Capture the cell that displays the provided text and extract its [X, Y] central coordinate. 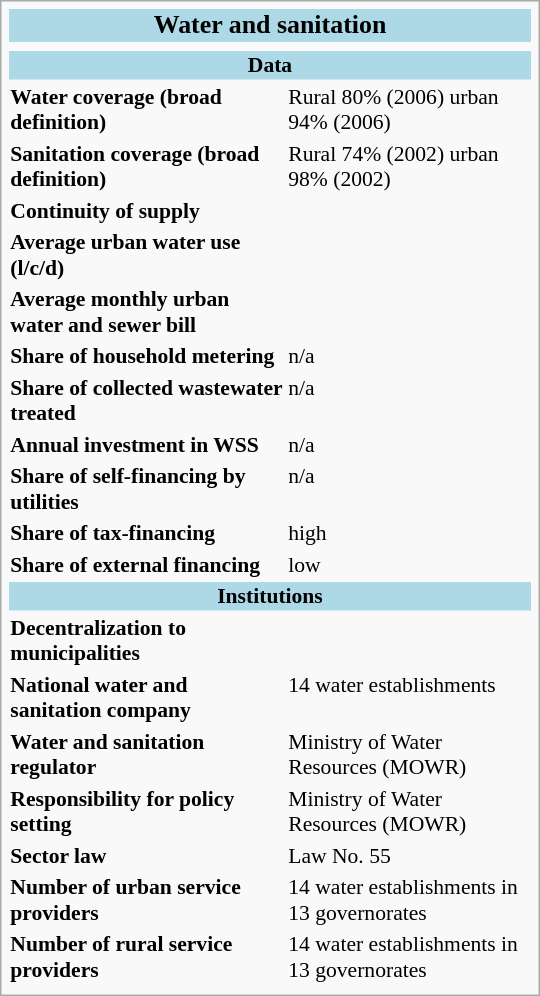
low [409, 564]
14 water establishments [409, 697]
Annual investment in WSS [146, 444]
National water and sanitation company [146, 697]
Average urban water use (l/c/d) [146, 255]
Share of household metering [146, 356]
Responsibility for policy setting [146, 811]
Sanitation coverage (broad definition) [146, 166]
Continuity of supply [146, 210]
Water and sanitation regulator [146, 754]
Water coverage (broad definition) [146, 109]
Share of collected wastewater treated [146, 400]
Number of urban service providers [146, 900]
Water and sanitation [270, 26]
Share of tax-financing [146, 533]
Share of self-financing by utilities [146, 489]
high [409, 533]
Average monthly urban water and sewer bill [146, 312]
Decentralization to municipalities [146, 640]
Number of rural service providers [146, 957]
Share of external financing [146, 564]
Data [270, 65]
Rural 80% (2006) urban 94% (2006) [409, 109]
Sector law [146, 855]
Institutions [270, 596]
Rural 74% (2002) urban 98% (2002) [409, 166]
Law No. 55 [409, 855]
